Output the [x, y] coordinate of the center of the cell containing the given text.  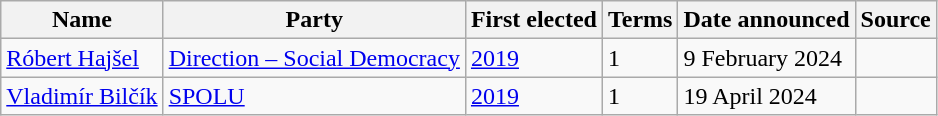
First elected [534, 20]
Terms [640, 20]
19 April 2024 [766, 96]
Name [82, 20]
Róbert Hajšel [82, 58]
SPOLU [314, 96]
Vladimír Bilčík [82, 96]
Source [896, 20]
Date announced [766, 20]
Direction – Social Democracy [314, 58]
9 February 2024 [766, 58]
Party [314, 20]
